Output the (x, y) coordinate of the center of the cell containing the given text.  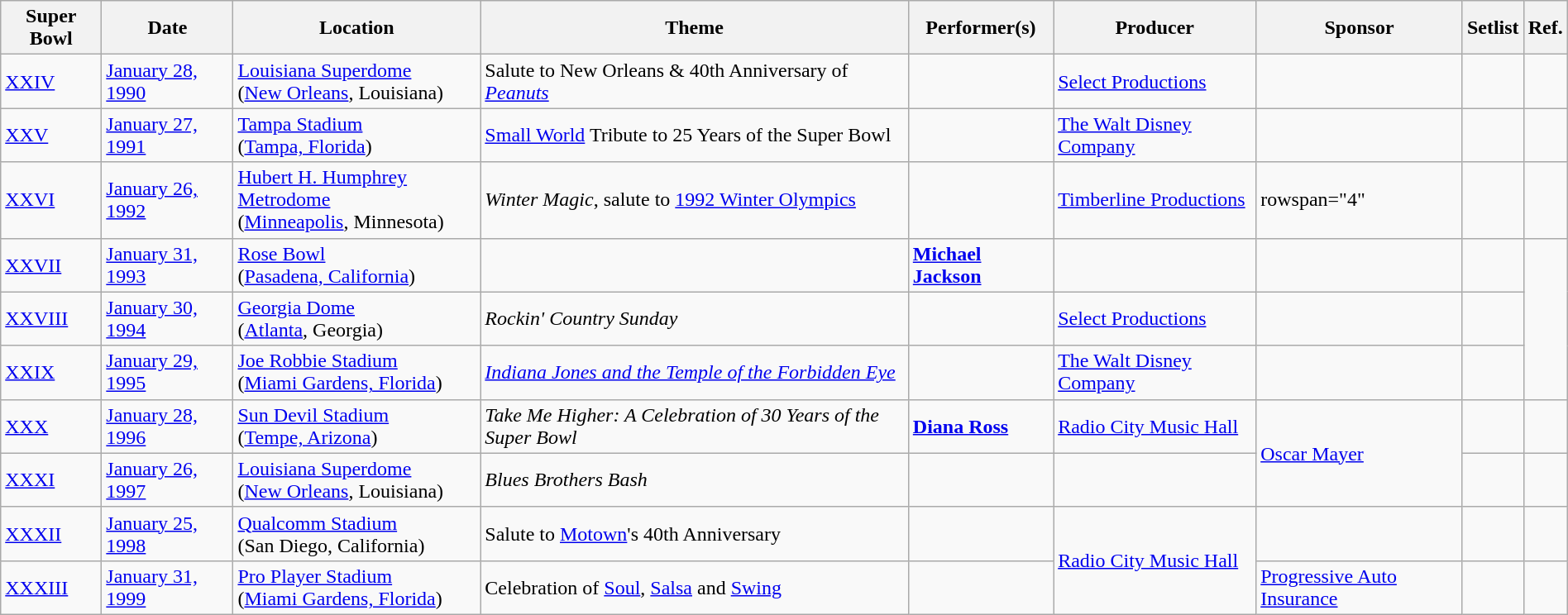
Tampa Stadium(Tampa, Florida) (357, 136)
Super Bowl (51, 28)
Setlist (1493, 28)
Rockin' Country Sunday (695, 319)
XXVI (51, 200)
XXVIII (51, 319)
January 26, 1997 (167, 479)
Rose Bowl(Pasadena, California) (357, 265)
January 28, 1996 (167, 427)
Progressive Auto Insurance (1360, 587)
Salute to New Orleans & 40th Anniversary of Peanuts (695, 81)
Small World Tribute to 25 Years of the Super Bowl (695, 136)
January 29, 1995 (167, 372)
Theme (695, 28)
Michael Jackson (981, 265)
Timberline Productions (1154, 200)
Diana Ross (981, 427)
Winter Magic, salute to 1992 Winter Olympics (695, 200)
rowspan="4" (1360, 200)
Ref. (1545, 28)
Pro Player Stadium(Miami Gardens, Florida) (357, 587)
Take Me Higher: A Celebration of 30 Years of the Super Bowl (695, 427)
Blues Brothers Bash (695, 479)
Joe Robbie Stadium(Miami Gardens, Florida) (357, 372)
January 31, 1999 (167, 587)
XXXII (51, 534)
Date (167, 28)
XXIV (51, 81)
Celebration of Soul, Salsa and Swing (695, 587)
January 28, 1990 (167, 81)
XXV (51, 136)
January 25, 1998 (167, 534)
Performer(s) (981, 28)
XXX (51, 427)
Qualcomm Stadium(San Diego, California) (357, 534)
January 26, 1992 (167, 200)
XXIX (51, 372)
January 30, 1994 (167, 319)
Producer (1154, 28)
Oscar Mayer (1360, 453)
Hubert H. Humphrey Metrodome(Minneapolis, Minnesota) (357, 200)
XXXI (51, 479)
Georgia Dome(Atlanta, Georgia) (357, 319)
Salute to Motown's 40th Anniversary (695, 534)
Sponsor (1360, 28)
January 27, 1991 (167, 136)
Sun Devil Stadium(Tempe, Arizona) (357, 427)
XXVII (51, 265)
Indiana Jones and the Temple of the Forbidden Eye (695, 372)
Location (357, 28)
January 31, 1993 (167, 265)
XXXIII (51, 587)
